Return [X, Y] of the center of cell containing provided text 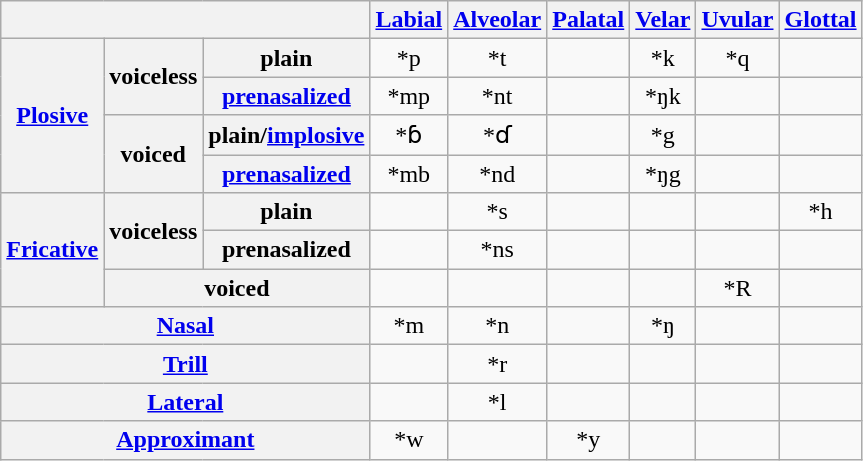
*q [738, 58]
*t [498, 58]
*k [663, 58]
Plosive [52, 116]
*ɓ [409, 135]
Approximant [186, 440]
*n [498, 326]
*l [498, 402]
*mb [409, 173]
Uvular [738, 20]
*mp [409, 96]
Alveolar [498, 20]
*y [588, 440]
*s [498, 212]
*r [498, 364]
*m [409, 326]
*ns [498, 250]
Nasal [186, 326]
*p [409, 58]
Glottal [820, 20]
Labial [409, 20]
Palatal [588, 20]
*R [738, 288]
*ɗ [498, 135]
plain/implosive [286, 135]
*ŋk [663, 96]
Lateral [186, 402]
*ŋg [663, 173]
*ŋ [663, 326]
*nt [498, 96]
*g [663, 135]
Velar [663, 20]
Fricative [52, 250]
*w [409, 440]
Trill [186, 364]
*h [820, 212]
*nd [498, 173]
